Find where the given text appears and provide that cell's center as (X, Y) coordinate. 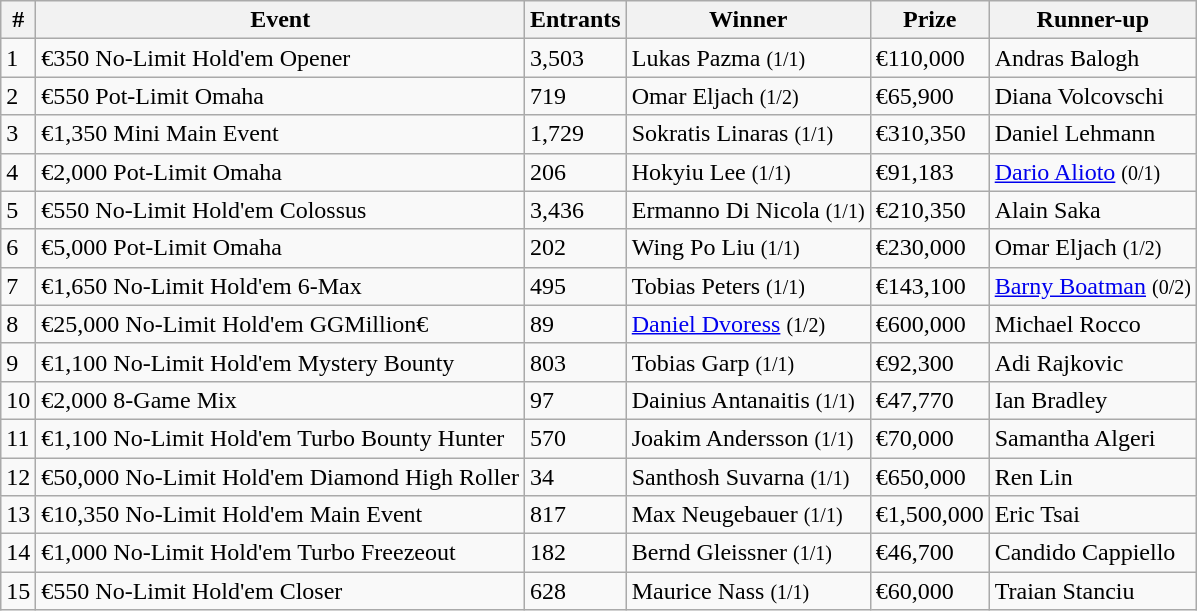
Michael Rocco (1092, 324)
34 (575, 477)
€1,350 Mini Main Event (280, 134)
Wing Po Liu (1/1) (748, 248)
Ermanno Di Nicola (1/1) (748, 210)
€143,100 (930, 286)
11 (18, 438)
€1,500,000 (930, 515)
€550 No-Limit Hold'em Colossus (280, 210)
4 (18, 172)
€550 No-Limit Hold'em Closer (280, 591)
€1,650 No-Limit Hold'em 6-Max (280, 286)
€1,100 No-Limit Hold'em Mystery Bounty (280, 362)
Winner (748, 20)
Bernd Gleissner (1/1) (748, 553)
Sokratis Linaras (1/1) (748, 134)
Samantha Algeri (1092, 438)
Tobias Peters (1/1) (748, 286)
€47,770 (930, 400)
€5,000 Pot-Limit Omaha (280, 248)
€2,000 Pot-Limit Omaha (280, 172)
€91,183 (930, 172)
Daniel Dvoress (1/2) (748, 324)
€550 Pot-Limit Omaha (280, 96)
10 (18, 400)
817 (575, 515)
803 (575, 362)
495 (575, 286)
€1,000 No-Limit Hold'em Turbo Freezeout (280, 553)
Dainius Antanaitis (1/1) (748, 400)
€46,700 (930, 553)
89 (575, 324)
€310,350 (930, 134)
€350 No-Limit Hold'em Opener (280, 58)
Candido Cappiello (1092, 553)
1 (18, 58)
Alain Saka (1092, 210)
628 (575, 591)
Dario Alioto (0/1) (1092, 172)
€60,000 (930, 591)
Runner-up (1092, 20)
Ian Bradley (1092, 400)
€50,000 No-Limit Hold'em Diamond High Roller (280, 477)
719 (575, 96)
€70,000 (930, 438)
€230,000 (930, 248)
Maurice Nass (1/1) (748, 591)
1,729 (575, 134)
2 (18, 96)
97 (575, 400)
€1,100 No-Limit Hold'em Turbo Bounty Hunter (280, 438)
13 (18, 515)
Max Neugebauer (1/1) (748, 515)
Barny Boatman (0/2) (1092, 286)
€650,000 (930, 477)
# (18, 20)
7 (18, 286)
€2,000 8-Game Mix (280, 400)
€92,300 (930, 362)
Adi Rajkovic (1092, 362)
Joakim Andersson (1/1) (748, 438)
6 (18, 248)
Andras Balogh (1092, 58)
182 (575, 553)
Tobias Garp (1/1) (748, 362)
€110,000 (930, 58)
570 (575, 438)
€25,000 No-Limit Hold'em GGMillion€ (280, 324)
202 (575, 248)
14 (18, 553)
Hokyiu Lee (1/1) (748, 172)
Prize (930, 20)
12 (18, 477)
Santhosh Suvarna (1/1) (748, 477)
Eric Tsai (1092, 515)
Ren Lin (1092, 477)
Event (280, 20)
15 (18, 591)
8 (18, 324)
Diana Volcovschi (1092, 96)
3,503 (575, 58)
9 (18, 362)
Traian Stanciu (1092, 591)
5 (18, 210)
Lukas Pazma (1/1) (748, 58)
€65,900 (930, 96)
3,436 (575, 210)
€10,350 No-Limit Hold'em Main Event (280, 515)
€600,000 (930, 324)
€210,350 (930, 210)
Daniel Lehmann (1092, 134)
3 (18, 134)
Entrants (575, 20)
206 (575, 172)
